Find where the given text appears and provide that cell's center as [X, Y] coordinate. 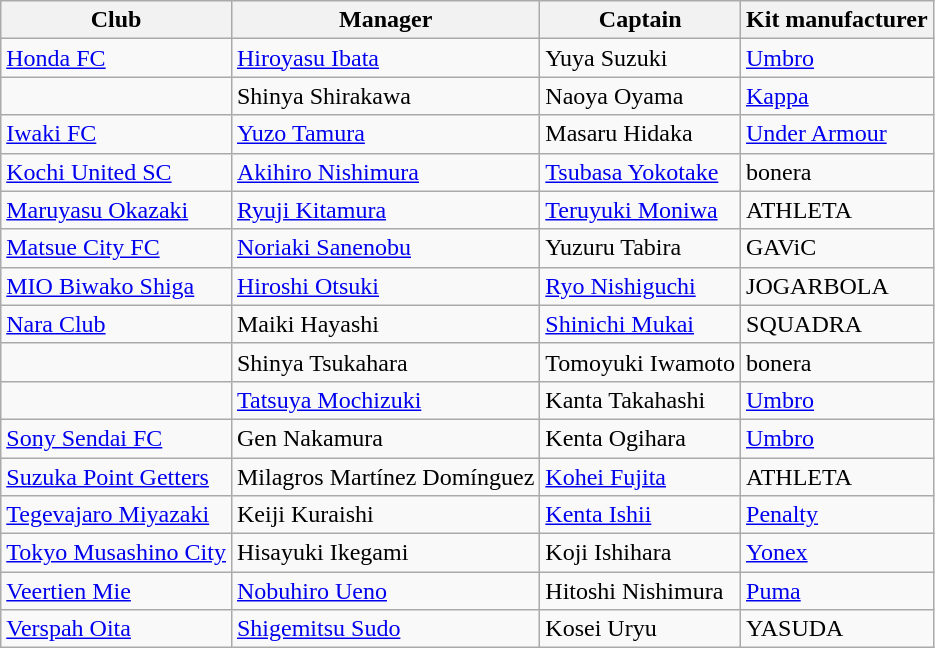
Honda FC [116, 58]
Verspah Oita [116, 629]
Kochi United SC [116, 172]
Milagros Martínez Domínguez [385, 477]
Puma [838, 591]
Kenta Ogihara [640, 438]
Koji Ishihara [640, 553]
Kanta Takahashi [640, 400]
Tokyo Musashino City [116, 553]
Shinichi Mukai [640, 324]
JOGARBOLA [838, 286]
MIO Biwako Shiga [116, 286]
Hisayuki Ikegami [385, 553]
Under Armour [838, 134]
Shinya Tsukahara [385, 362]
Ryo Nishiguchi [640, 286]
Suzuka Point Getters [116, 477]
Manager [385, 20]
Club [116, 20]
Yuzuru Tabira [640, 248]
Yuya Suzuki [640, 58]
Gen Nakamura [385, 438]
Kappa [838, 96]
Nara Club [116, 324]
Naoya Oyama [640, 96]
Shinya Shirakawa [385, 96]
Tomoyuki Iwamoto [640, 362]
Kit manufacturer [838, 20]
Akihiro Nishimura [385, 172]
Matsue City FC [116, 248]
Maruyasu Okazaki [116, 210]
Tsubasa Yokotake [640, 172]
Veertien Mie [116, 591]
Masaru Hidaka [640, 134]
Teruyuki Moniwa [640, 210]
YASUDA [838, 629]
Sony Sendai FC [116, 438]
Kosei Uryu [640, 629]
Yuzo Tamura [385, 134]
Captain [640, 20]
Tegevajaro Miyazaki [116, 515]
Yonex [838, 553]
Maiki Hayashi [385, 324]
Kenta Ishii [640, 515]
Penalty [838, 515]
Hiroshi Otsuki [385, 286]
SQUADRA [838, 324]
Ryuji Kitamura [385, 210]
Tatsuya Mochizuki [385, 400]
Hitoshi Nishimura [640, 591]
GAViC [838, 248]
Kohei Fujita [640, 477]
Noriaki Sanenobu [385, 248]
Keiji Kuraishi [385, 515]
Shigemitsu Sudo [385, 629]
Nobuhiro Ueno [385, 591]
Iwaki FC [116, 134]
Hiroyasu Ibata [385, 58]
